Capture the cell that displays the provided text and extract its (x, y) central coordinate. 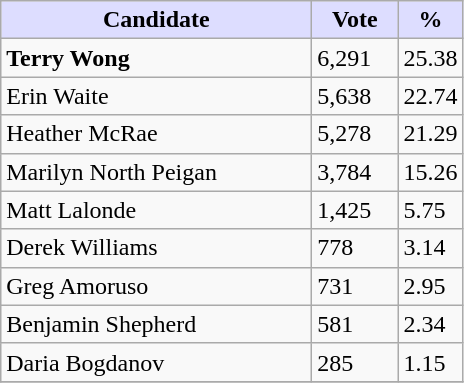
Heather McRae (156, 134)
Erin Waite (156, 96)
3.14 (430, 248)
581 (355, 324)
1,425 (355, 210)
Candidate (156, 20)
22.74 (430, 96)
5.75 (430, 210)
Terry Wong (156, 58)
3,784 (355, 172)
Vote (355, 20)
Matt Lalonde (156, 210)
Daria Bogdanov (156, 362)
Benjamin Shepherd (156, 324)
25.38 (430, 58)
2.34 (430, 324)
5,278 (355, 134)
Marilyn North Peigan (156, 172)
731 (355, 286)
21.29 (430, 134)
15.26 (430, 172)
Derek Williams (156, 248)
5,638 (355, 96)
6,291 (355, 58)
% (430, 20)
778 (355, 248)
285 (355, 362)
1.15 (430, 362)
Greg Amoruso (156, 286)
2.95 (430, 286)
